Extract the (x, y) coordinate from the center of the cell holding the provided text.  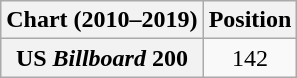
142 (250, 58)
Chart (2010–2019) (102, 20)
Position (250, 20)
US Billboard 200 (102, 58)
